Pinpoint the cell where the given text exists, returning its [X, Y] midpoint coordinate. 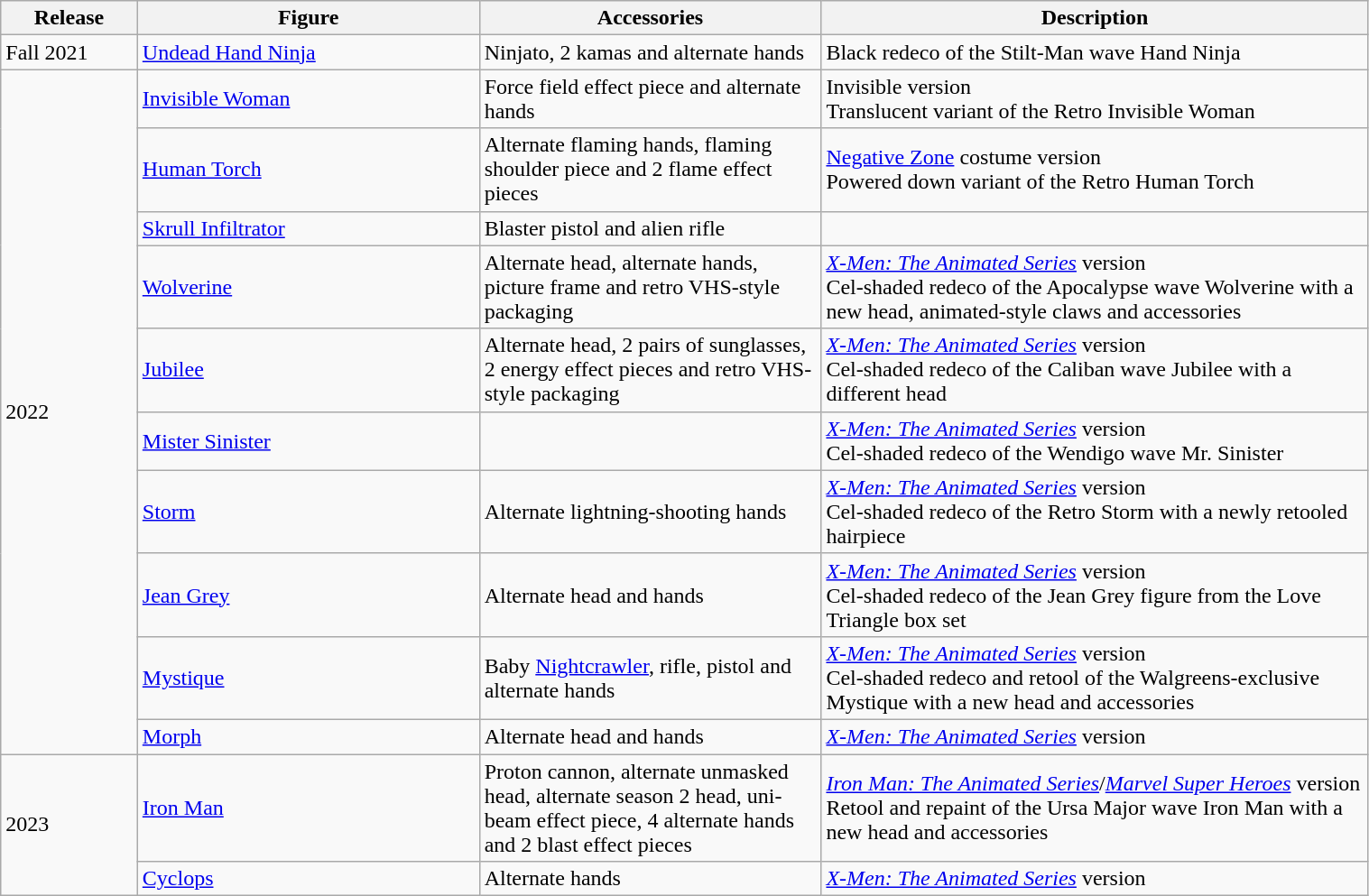
Storm [309, 512]
Description [1095, 18]
Ninjato, 2 kamas and alternate hands [650, 52]
2023 [69, 825]
Alternate flaming hands, flaming shoulder piece and 2 flame effect pieces [650, 170]
Blaster pistol and alien rifle [650, 228]
Alternate lightning-shooting hands [650, 512]
Human Torch [309, 170]
X-Men: The Animated Series versionCel-shaded redeco of the Wendigo wave Mr. Sinister [1095, 440]
Release [69, 18]
X-Men: The Animated Series versionCel-shaded redeco of the Caliban wave Jubilee with a different head [1095, 370]
Mystique [309, 678]
Cyclops [309, 879]
Mister Sinister [309, 440]
X-Men: The Animated Series versionCel-shaded redeco of the Apocalypse wave Wolverine with a new head, animated-style claws and accessories [1095, 287]
Black redeco of the Stilt-Man wave Hand Ninja [1095, 52]
Alternate hands [650, 879]
Iron Man [309, 808]
Iron Man: The Animated Series/Marvel Super Heroes versionRetool and repaint of the Ursa Major wave Iron Man with a new head and accessories [1095, 808]
X-Men: The Animated Series versionCel-shaded redeco of the Jean Grey figure from the Love Triangle box set [1095, 595]
2022 [69, 411]
Figure [309, 18]
Force field effect piece and alternate hands [650, 99]
Jean Grey [309, 595]
Invisible Woman [309, 99]
Fall 2021 [69, 52]
Baby Nightcrawler, rifle, pistol and alternate hands [650, 678]
Accessories [650, 18]
Invisible versionTranslucent variant of the Retro Invisible Woman [1095, 99]
Proton cannon, alternate unmasked head, alternate season 2 head, uni-beam effect piece, 4 alternate hands and 2 blast effect pieces [650, 808]
Wolverine [309, 287]
Alternate head, alternate hands, picture frame and retro VHS-style packaging [650, 287]
Undead Hand Ninja [309, 52]
X-Men: The Animated Series versionCel-shaded redeco of the Retro Storm with a newly retooled hairpiece [1095, 512]
Negative Zone costume versionPowered down variant of the Retro Human Torch [1095, 170]
Alternate head, 2 pairs of sunglasses, 2 energy effect pieces and retro VHS-style packaging [650, 370]
Morph [309, 736]
Skrull Infiltrator [309, 228]
X-Men: The Animated Series versionCel-shaded redeco and retool of the Walgreens-exclusive Mystique with a new head and accessories [1095, 678]
Jubilee [309, 370]
